Locate the cell with the specified text and output its [X, Y] center coordinate. 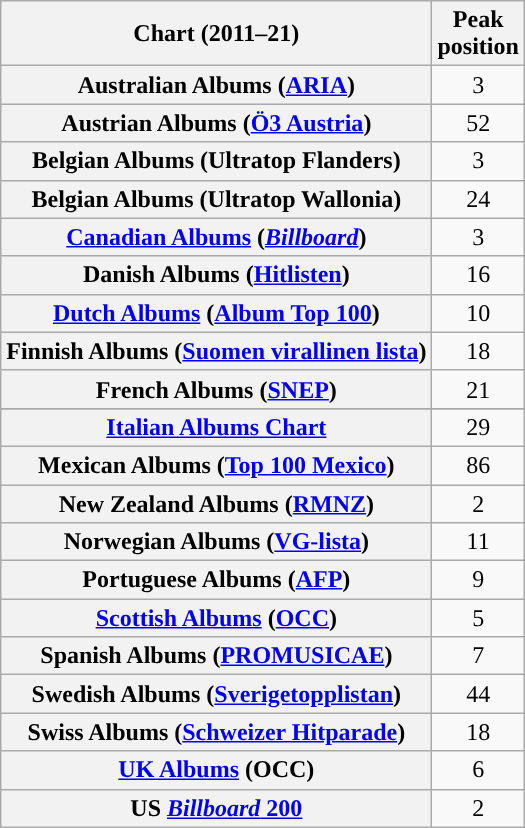
Canadian Albums (Billboard) [216, 237]
Finnish Albums (Suomen virallinen lista) [216, 351]
Portuguese Albums (AFP) [216, 580]
Norwegian Albums (VG-lista) [216, 542]
44 [478, 694]
New Zealand Albums (RMNZ) [216, 503]
Swedish Albums (Sverigetopplistan) [216, 694]
6 [478, 770]
86 [478, 465]
29 [478, 427]
Belgian Albums (Ultratop Flanders) [216, 161]
16 [478, 275]
Spanish Albums (PROMUSICAE) [216, 656]
10 [478, 313]
21 [478, 389]
Mexican Albums (Top 100 Mexico) [216, 465]
11 [478, 542]
US Billboard 200 [216, 808]
Dutch Albums (Album Top 100) [216, 313]
24 [478, 199]
Chart (2011–21) [216, 34]
Italian Albums Chart [216, 427]
5 [478, 618]
9 [478, 580]
UK Albums (OCC) [216, 770]
Swiss Albums (Schweizer Hitparade) [216, 732]
Belgian Albums (Ultratop Wallonia) [216, 199]
Australian Albums (ARIA) [216, 85]
52 [478, 123]
7 [478, 656]
French Albums (SNEP) [216, 389]
Austrian Albums (Ö3 Austria) [216, 123]
Danish Albums (Hitlisten) [216, 275]
Peakposition [478, 34]
Scottish Albums (OCC) [216, 618]
